Provide the [x, y] coordinate of the cell's center where the given text is located.  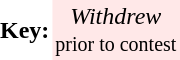
Withdrewprior to contest [116, 30]
